Pinpoint the cell where the given text exists, returning its (X, Y) midpoint coordinate. 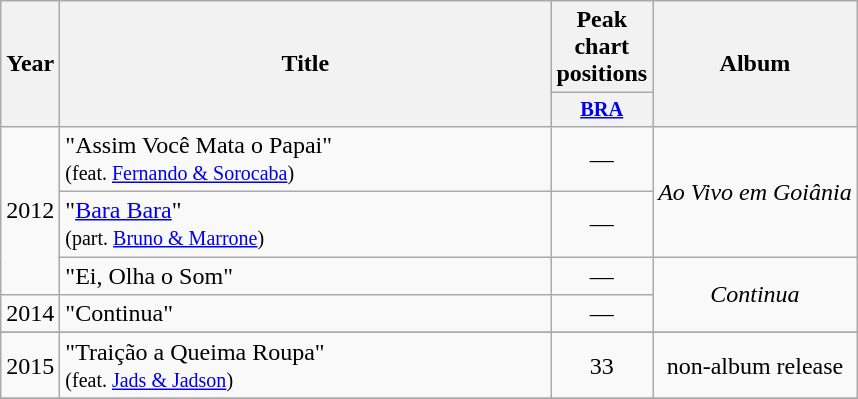
Ao Vivo em Goiânia (756, 191)
Continua (756, 295)
BRA (602, 110)
33 (602, 366)
non-album release (756, 366)
"Continua" (306, 314)
Album (756, 64)
"Assim Você Mata o Papai"(feat. Fernando & Sorocaba) (306, 158)
2014 (30, 314)
2012 (30, 210)
"Bara Bara"(part. Bruno & Marrone) (306, 224)
Title (306, 64)
2015 (30, 366)
"Traição a Queima Roupa"(feat. Jads & Jadson) (306, 366)
Year (30, 64)
"Ei, Olha o Som" (306, 276)
Peak chart positions (602, 47)
